From the cell containing the given text, extract its center point as (X, Y) coordinate. 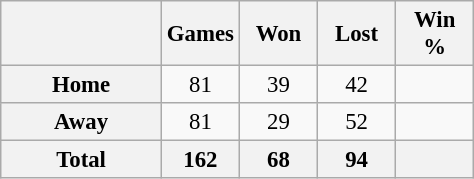
68 (278, 160)
39 (278, 85)
Total (82, 160)
Games (200, 34)
29 (278, 122)
94 (357, 160)
Won (278, 34)
162 (200, 160)
Home (82, 85)
Away (82, 122)
Win % (435, 34)
52 (357, 122)
42 (357, 85)
Lost (357, 34)
